Return [x, y] of the center of cell containing provided text 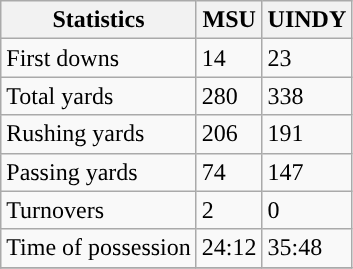
UINDY [307, 20]
24:12 [229, 248]
First downs [99, 58]
280 [229, 96]
23 [307, 58]
0 [307, 210]
Total yards [99, 96]
191 [307, 134]
147 [307, 172]
Turnovers [99, 210]
Passing yards [99, 172]
206 [229, 134]
Statistics [99, 20]
14 [229, 58]
74 [229, 172]
2 [229, 210]
338 [307, 96]
Rushing yards [99, 134]
35:48 [307, 248]
Time of possession [99, 248]
MSU [229, 20]
